Locate the cell with the specified text and output its [x, y] center coordinate. 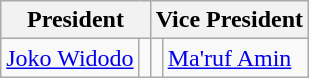
Joko Widodo [70, 58]
Vice President [229, 20]
Ma'ruf Amin [235, 58]
President [76, 20]
